Search for the cell housing the specified text and yield its [x, y] center coordinate. 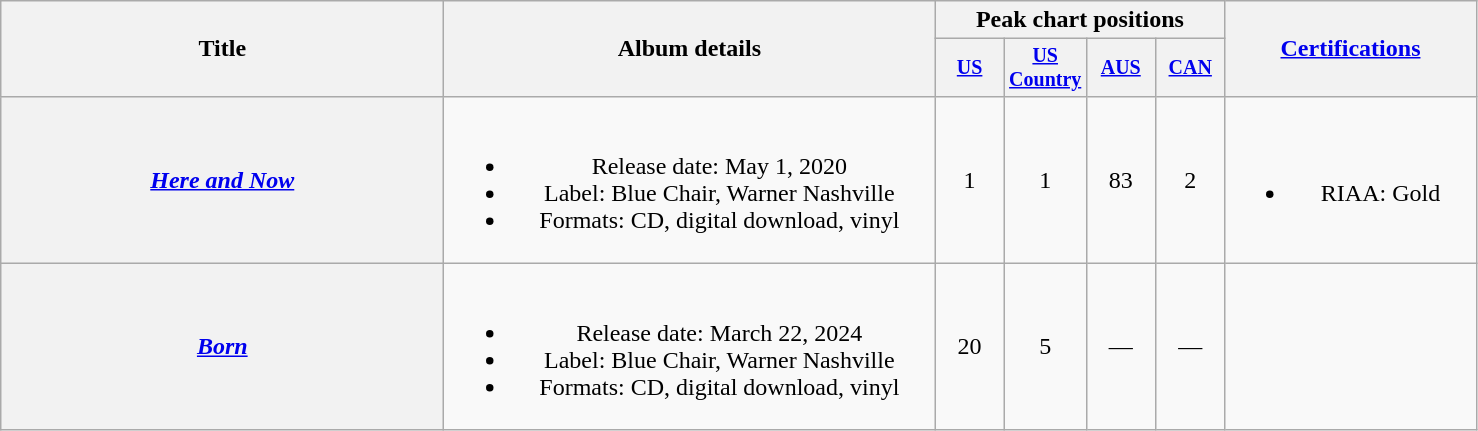
Album details [690, 49]
US Country [1045, 68]
Here and Now [222, 180]
CAN [1190, 68]
AUS [1120, 68]
20 [970, 346]
RIAA: Gold [1350, 180]
2 [1190, 180]
Release date: May 1, 2020Label: Blue Chair, Warner NashvilleFormats: CD, digital download, vinyl [690, 180]
83 [1120, 180]
5 [1045, 346]
US [970, 68]
Release date: March 22, 2024Label: Blue Chair, Warner NashvilleFormats: CD, digital download, vinyl [690, 346]
Peak chart positions [1080, 20]
Certifications [1350, 49]
Born [222, 346]
Title [222, 49]
